Locate the cell with the specified text and output its [x, y] center coordinate. 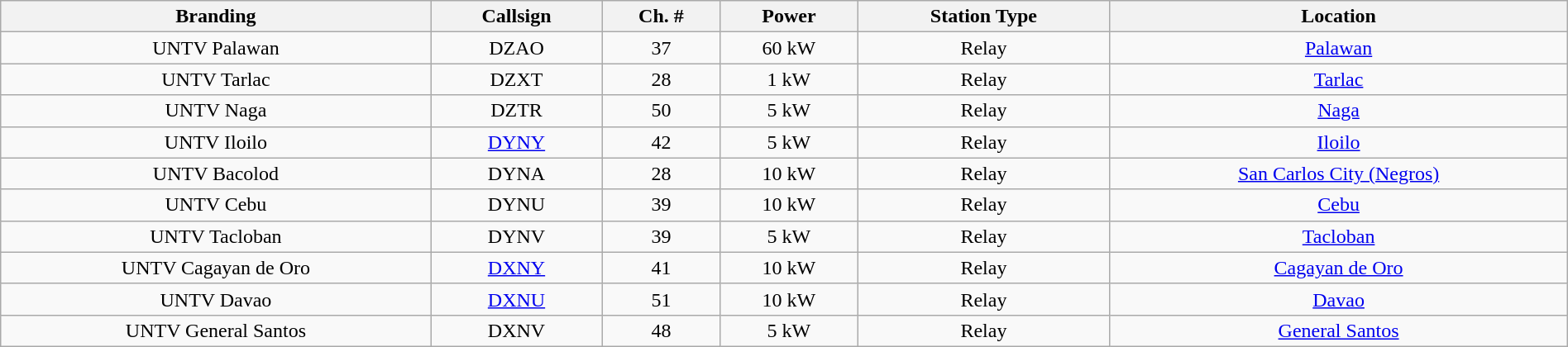
DXNY [516, 268]
UNTV Iloilo [216, 142]
DXNU [516, 299]
Tacloban [1338, 236]
Cebu [1338, 205]
Power [789, 17]
UNTV Naga [216, 111]
General Santos [1338, 330]
37 [662, 48]
UNTV Cagayan de Oro [216, 268]
Naga [1338, 111]
Callsign [516, 17]
San Carlos City (Negros) [1338, 173]
UNTV Davao [216, 299]
Location [1338, 17]
UNTV Cebu [216, 205]
DYNU [516, 205]
DYNA [516, 173]
Ch. # [662, 17]
DZTR [516, 111]
UNTV Tarlac [216, 79]
60 kW [789, 48]
51 [662, 299]
DYNV [516, 236]
DYNY [516, 142]
DZAO [516, 48]
Tarlac [1338, 79]
48 [662, 330]
UNTV General Santos [216, 330]
DXNV [516, 330]
UNTV Palawan [216, 48]
Station Type [984, 17]
UNTV Tacloban [216, 236]
Cagayan de Oro [1338, 268]
Palawan [1338, 48]
41 [662, 268]
Iloilo [1338, 142]
UNTV Bacolod [216, 173]
Davao [1338, 299]
DZXT [516, 79]
50 [662, 111]
Branding [216, 17]
1 kW [789, 79]
42 [662, 142]
